Capture the cell that displays the provided text and extract its [x, y] central coordinate. 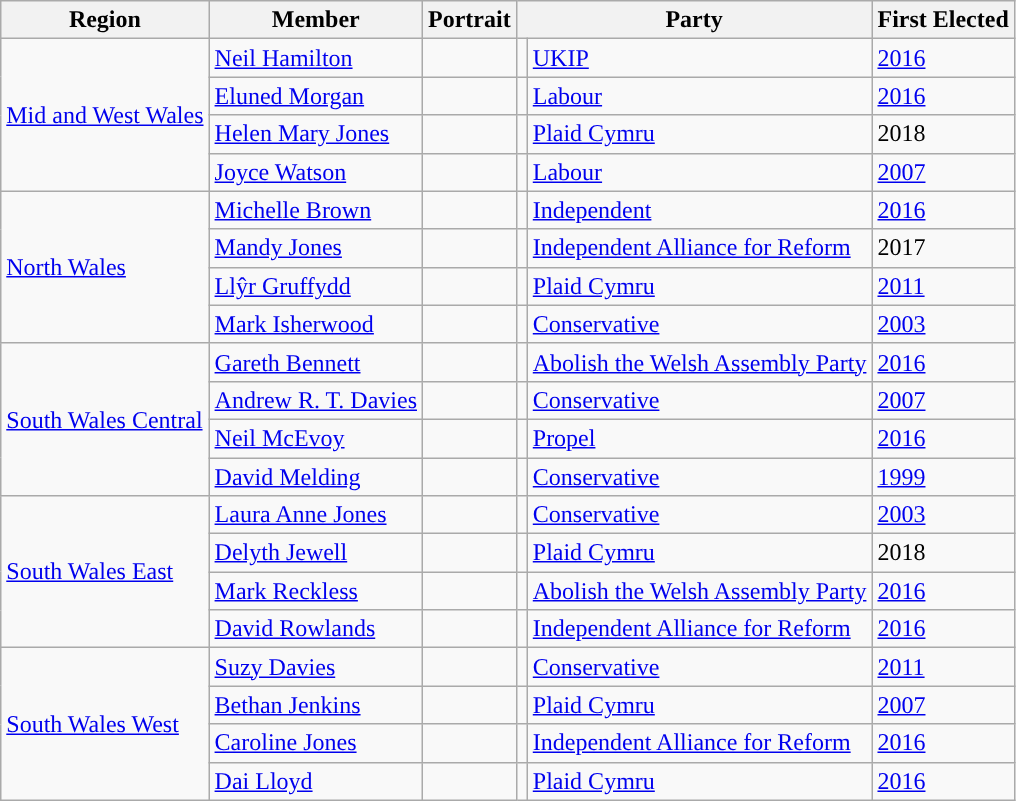
Laura Anne Jones [316, 515]
Neil Hamilton [316, 58]
Bethan Jenkins [316, 705]
Suzy Davies [316, 667]
Helen Mary Jones [316, 134]
Mandy Jones [316, 248]
UKIP [700, 58]
Portrait [470, 20]
1999 [943, 477]
Gareth Bennett [316, 362]
Propel [700, 438]
Dai Lloyd [316, 781]
South Wales West [105, 724]
Delyth Jewell [316, 553]
Llŷr Gruffydd [316, 286]
Mark Reckless [316, 591]
Eluned Morgan [316, 96]
Michelle Brown [316, 210]
Mark Isherwood [316, 324]
First Elected [943, 20]
Andrew R. T. Davies [316, 400]
Independent [700, 210]
South Wales East [105, 572]
Party [694, 20]
Mid and West Wales [105, 115]
Region [105, 20]
David Melding [316, 477]
Joyce Watson [316, 172]
2017 [943, 248]
Member [316, 20]
Caroline Jones [316, 743]
David Rowlands [316, 629]
North Wales [105, 267]
South Wales Central [105, 419]
Neil McEvoy [316, 438]
